Provide the (X, Y) coordinate of the cell's center where the given text is located.  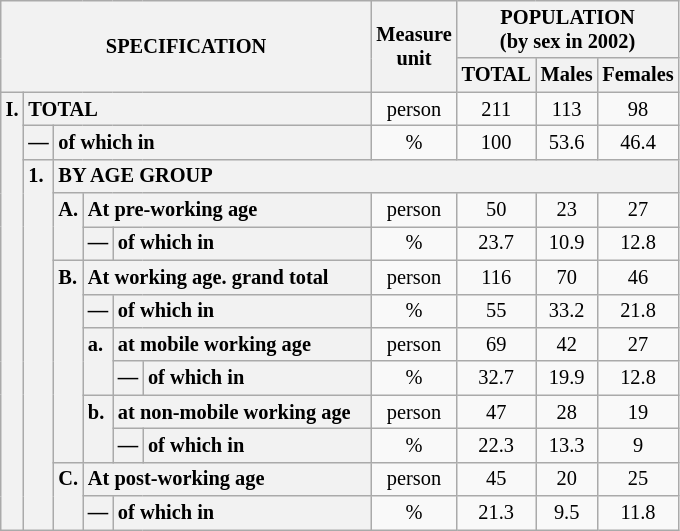
113 (567, 109)
a. (98, 360)
21.3 (496, 513)
32.7 (496, 378)
Measure unit (414, 46)
At working age. grand total (227, 277)
A. (68, 226)
23 (567, 210)
46.4 (638, 142)
69 (496, 344)
BY AGE GROUP (366, 176)
11.8 (638, 513)
At post-working age (227, 479)
22.3 (496, 445)
33.2 (567, 311)
42 (567, 344)
I. (12, 311)
47 (496, 412)
SPECIFICATION (186, 46)
B. (68, 361)
at mobile working age (242, 344)
10.9 (567, 243)
Females (638, 75)
28 (567, 412)
20 (567, 479)
At pre-working age (227, 210)
19 (638, 412)
53.6 (567, 142)
b. (98, 428)
at non-mobile working age (242, 412)
50 (496, 210)
9 (638, 445)
211 (496, 109)
21.8 (638, 311)
98 (638, 109)
70 (567, 277)
13.3 (567, 445)
C. (68, 496)
19.9 (567, 378)
25 (638, 479)
100 (496, 142)
1. (38, 344)
POPULATION (by sex in 2002) (568, 29)
46 (638, 277)
55 (496, 311)
9.5 (567, 513)
116 (496, 277)
45 (496, 479)
Males (567, 75)
23.7 (496, 243)
